Detect which cell encompasses the target text, then output its [X, Y] center coordinate. 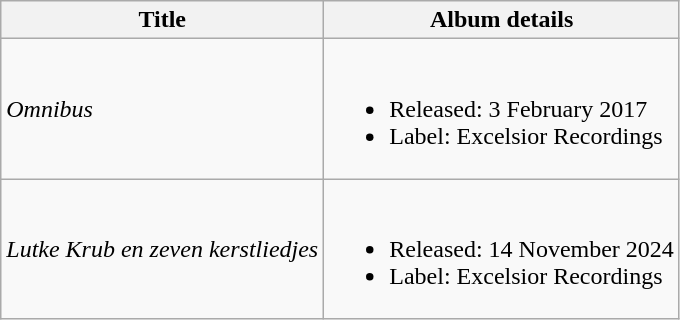
Title [162, 20]
Lutke Krub en zeven kerstliedjes [162, 249]
Released: 14 November 2024Label: Excelsior Recordings [502, 249]
Album details [502, 20]
Released: 3 February 2017Label: Excelsior Recordings [502, 109]
Omnibus [162, 109]
